For the text-containing cell, return its midpoint in (X, Y) coordinate format. 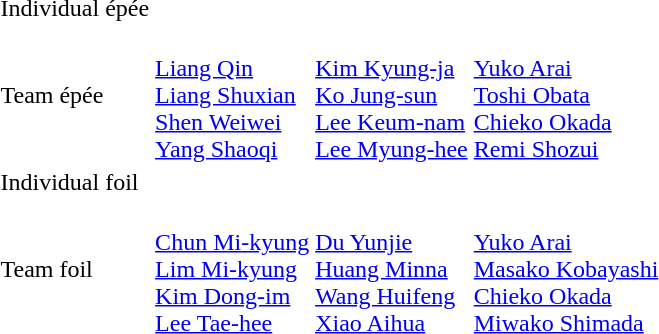
Liang QinLiang ShuxianShen WeiweiYang Shaoqi (232, 95)
Kim Kyung-jaKo Jung-sunLee Keum-namLee Myung-hee (392, 95)
